Return the (X, Y) coordinate for the center point of the cell that contains the specified text.  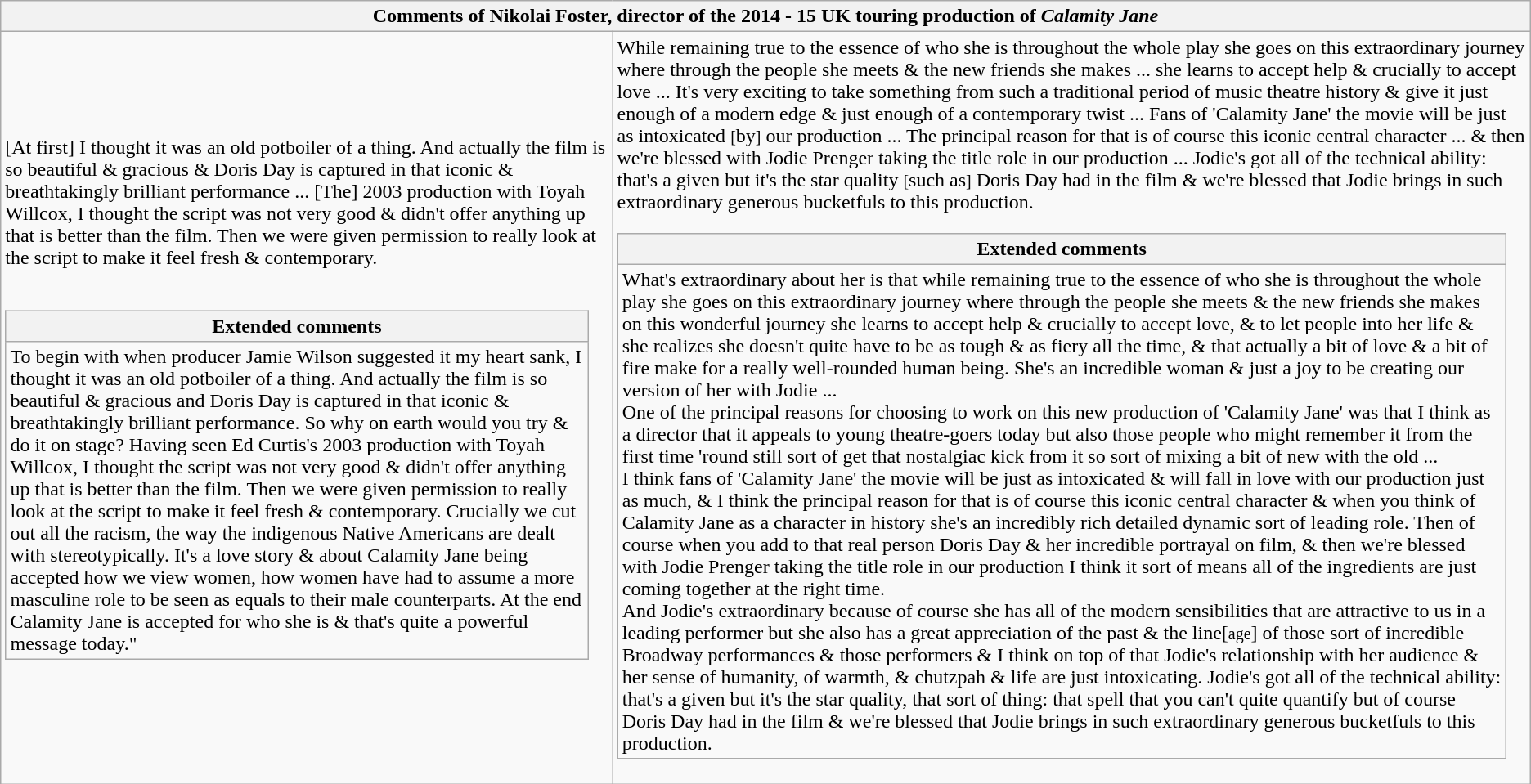
Comments of Nikolai Foster, director of the 2014 - 15 UK touring production of Calamity Jane (765, 16)
